Extract the (X, Y) coordinate from the center of the cell holding the provided text.  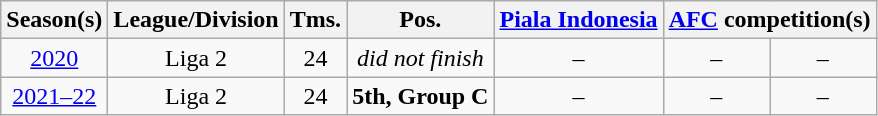
Season(s) (54, 20)
League/Division (196, 20)
5th, Group C (420, 96)
Tms. (315, 20)
Piala Indonesia (578, 20)
AFC competition(s) (770, 20)
2020 (54, 58)
2021–22 (54, 96)
Pos. (420, 20)
did not finish (420, 58)
